Scan for the cell matching the given text and deliver its (X, Y) coordinate at center. 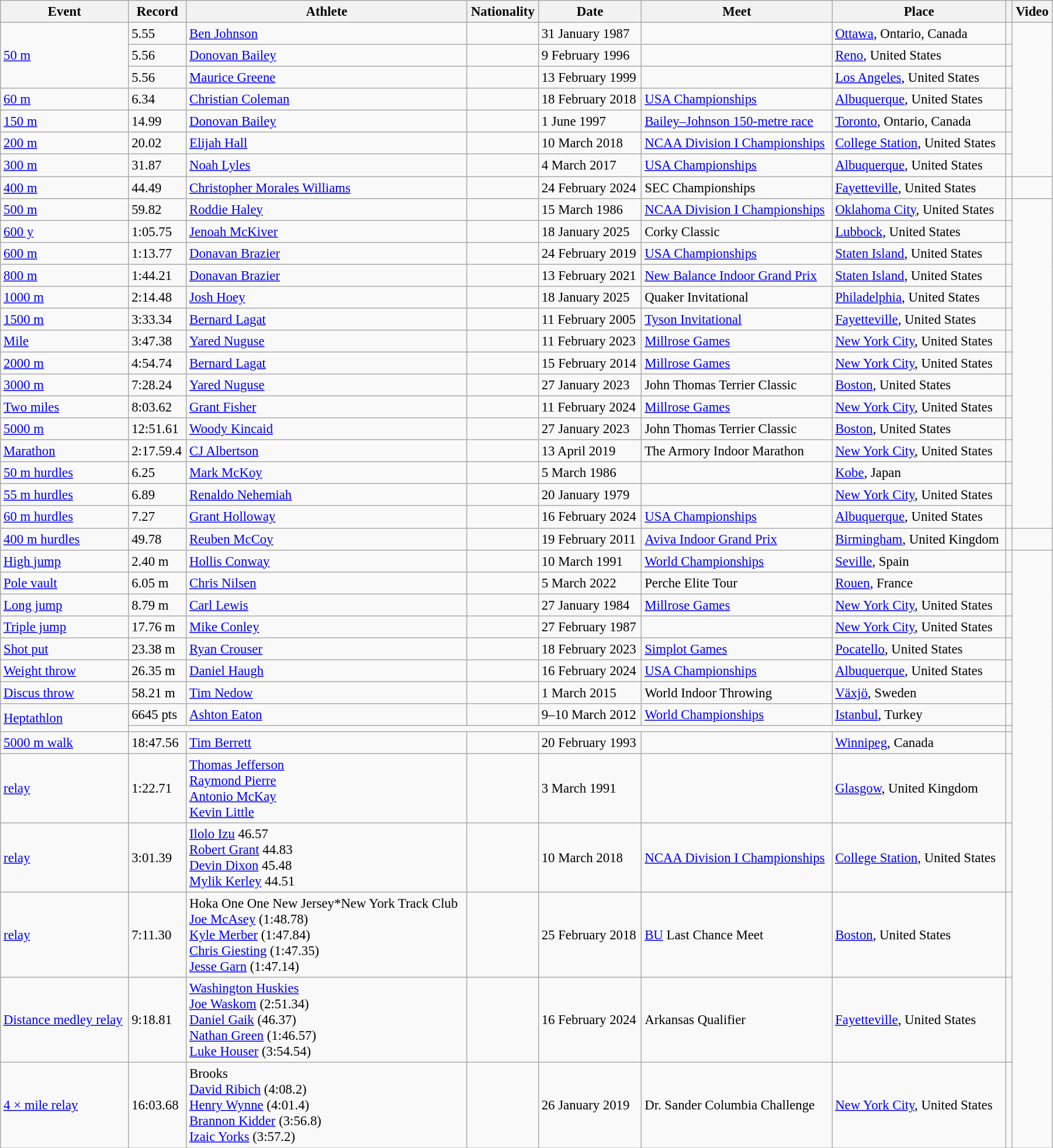
400 m hurdles (64, 539)
Tim Nedow (327, 693)
Maurice Greene (327, 78)
59.82 (158, 209)
8:03.62 (158, 407)
Corky Classic (737, 231)
Ottawa, Ontario, Canada (919, 34)
150 m (64, 122)
13 February 2021 (590, 275)
9 February 1996 (590, 56)
23.38 m (158, 649)
6.34 (158, 99)
7:11.30 (158, 935)
3 March 1991 (590, 789)
Hoka One One New Jersey*New York Track ClubJoe McAsey (1:48.78)Kyle Merber (1:47.84)Chris Giesting (1:47.35)Jesse Garn (1:47.14) (327, 935)
Oklahoma City, United States (919, 209)
7:28.24 (158, 385)
Ilolo Izu 46.57Robert Grant 44.83Devin Dixon 45.48Mylik Kerley 44.51 (327, 858)
5 March 2022 (590, 583)
SEC Championships (737, 188)
Bailey–Johnson 150-metre race (737, 122)
Toronto, Ontario, Canada (919, 122)
12:51.61 (158, 429)
Pole vault (64, 583)
Grant Fisher (327, 407)
55 m hurdles (64, 495)
Carl Lewis (327, 605)
1:05.75 (158, 231)
Heptathlon (64, 718)
600 y (64, 231)
1000 m (64, 298)
Shot put (64, 649)
Reno, United States (919, 56)
600 m (64, 253)
Long jump (64, 605)
Woody Kincaid (327, 429)
Philadelphia, United States (919, 298)
BrooksDavid Ribich (4:08.2)Henry Wynne (4:01.4)Brannon Kidder (3:56.8)Izaic Yorks (3:57.2) (327, 1105)
25 February 2018 (590, 935)
Mark McKoy (327, 473)
Ben Johnson (327, 34)
Christopher Morales Williams (327, 188)
Josh Hoey (327, 298)
26.35 m (158, 671)
11 February 2023 (590, 341)
2.40 m (158, 561)
Grant Holloway (327, 517)
Rouen, France (919, 583)
6.89 (158, 495)
Ashton Eaton (327, 715)
44.49 (158, 188)
19 February 2011 (590, 539)
Birmingham, United Kingdom (919, 539)
3:33.34 (158, 319)
1:22.71 (158, 789)
11 February 2024 (590, 407)
Nationality (503, 12)
7.27 (158, 517)
Reuben McCoy (327, 539)
50 m (64, 56)
Seville, Spain (919, 561)
Istanbul, Turkey (919, 715)
Simplot Games (737, 649)
17.76 m (158, 627)
20 January 1979 (590, 495)
Växjö, Sweden (919, 693)
9–10 March 2012 (590, 715)
Lubbock, United States (919, 231)
Renaldo Nehemiah (327, 495)
Ryan Crouser (327, 649)
Roddie Haley (327, 209)
6.05 m (158, 583)
24 February 2024 (590, 188)
20 February 1993 (590, 743)
Arkansas Qualifier (737, 1020)
Washington HuskiesJoe Waskom (2:51.34)Daniel Gaik (46.37)Nathan Green (1:46.57)Luke Houser (3:54.54) (327, 1020)
20.02 (158, 143)
50 m hurdles (64, 473)
3:01.39 (158, 858)
Date (590, 12)
1 June 1997 (590, 122)
Tyson Invitational (737, 319)
2:14.48 (158, 298)
18 February 2018 (590, 99)
Discus throw (64, 693)
60 m (64, 99)
27 January 1984 (590, 605)
Tim Berrett (327, 743)
15 February 2014 (590, 363)
31 January 1987 (590, 34)
11 February 2005 (590, 319)
Glasgow, United Kingdom (919, 789)
World Indoor Throwing (737, 693)
Pocatello, United States (919, 649)
27 February 1987 (590, 627)
Two miles (64, 407)
13 February 1999 (590, 78)
15 March 1986 (590, 209)
1:44.21 (158, 275)
Record (158, 12)
400 m (64, 188)
6.25 (158, 473)
Chris Nilsen (327, 583)
2:17.59.4 (158, 451)
Los Angeles, United States (919, 78)
1500 m (64, 319)
Mike Conley (327, 627)
Video (1032, 12)
5.55 (158, 34)
Christian Coleman (327, 99)
24 February 2019 (590, 253)
Hollis Conway (327, 561)
16:03.68 (158, 1105)
Place (919, 12)
Mile (64, 341)
200 m (64, 143)
3000 m (64, 385)
49.78 (158, 539)
Kobe, Japan (919, 473)
Aviva Indoor Grand Prix (737, 539)
3:47.38 (158, 341)
4:54.74 (158, 363)
New Balance Indoor Grand Prix (737, 275)
5000 m walk (64, 743)
60 m hurdles (64, 517)
Marathon (64, 451)
Athlete (327, 12)
9:18.81 (158, 1020)
Winnipeg, Canada (919, 743)
300 m (64, 165)
Elijah Hall (327, 143)
13 April 2019 (590, 451)
The Armory Indoor Marathon (737, 451)
BU Last Chance Meet (737, 935)
Distance medley relay (64, 1020)
8.79 m (158, 605)
14.99 (158, 122)
26 January 2019 (590, 1105)
18:47.56 (158, 743)
4 × mile relay (64, 1105)
500 m (64, 209)
Perche Elite Tour (737, 583)
Daniel Haugh (327, 671)
1:13.77 (158, 253)
18 February 2023 (590, 649)
58.21 m (158, 693)
Noah Lyles (327, 165)
10 March 1991 (590, 561)
800 m (64, 275)
Meet (737, 12)
Event (64, 12)
1 March 2015 (590, 693)
5000 m (64, 429)
High jump (64, 561)
6645 pts (158, 715)
Triple jump (64, 627)
5 March 1986 (590, 473)
4 March 2017 (590, 165)
Dr. Sander Columbia Challenge (737, 1105)
CJ Albertson (327, 451)
Jenoah McKiver (327, 231)
2000 m (64, 363)
Weight throw (64, 671)
Thomas JeffersonRaymond PierreAntonio McKayKevin Little (327, 789)
Quaker Invitational (737, 298)
31.87 (158, 165)
